Find where the given text appears and provide that cell's center as (x, y) coordinate. 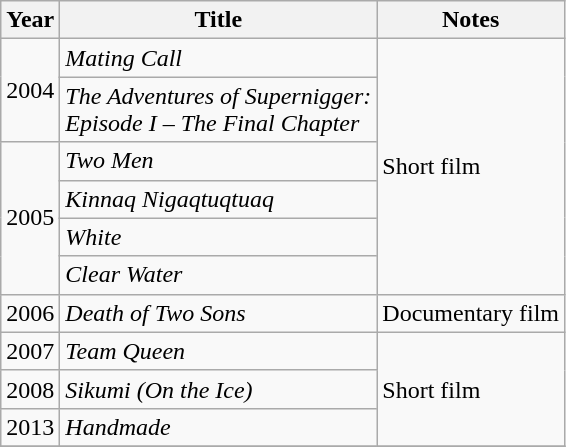
Handmade (218, 427)
2006 (30, 313)
Death of Two Sons (218, 313)
Team Queen (218, 351)
Kinnaq Nigaqtuqtuaq (218, 199)
2008 (30, 389)
2007 (30, 351)
Sikumi (On the Ice) (218, 389)
White (218, 237)
Clear Water (218, 275)
Year (30, 20)
Title (218, 20)
2013 (30, 427)
Documentary film (471, 313)
2005 (30, 218)
Notes (471, 20)
Mating Call (218, 58)
2004 (30, 90)
The Adventures of Supernigger:Episode I – The Final Chapter (218, 110)
Two Men (218, 161)
